Locate the cell with the specified text and output its (x, y) center coordinate. 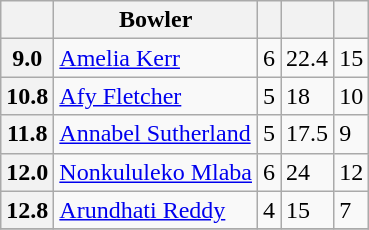
12 (352, 172)
12.0 (28, 172)
11.8 (28, 134)
12.8 (28, 210)
22.4 (308, 58)
18 (308, 96)
Annabel Sutherland (156, 134)
10.8 (28, 96)
24 (308, 172)
Nonkululeko Mlaba (156, 172)
9.0 (28, 58)
10 (352, 96)
17.5 (308, 134)
9 (352, 134)
Amelia Kerr (156, 58)
Arundhati Reddy (156, 210)
7 (352, 210)
Afy Fletcher (156, 96)
4 (270, 210)
Bowler (156, 20)
